Pinpoint the cell where the given text exists, returning its (x, y) midpoint coordinate. 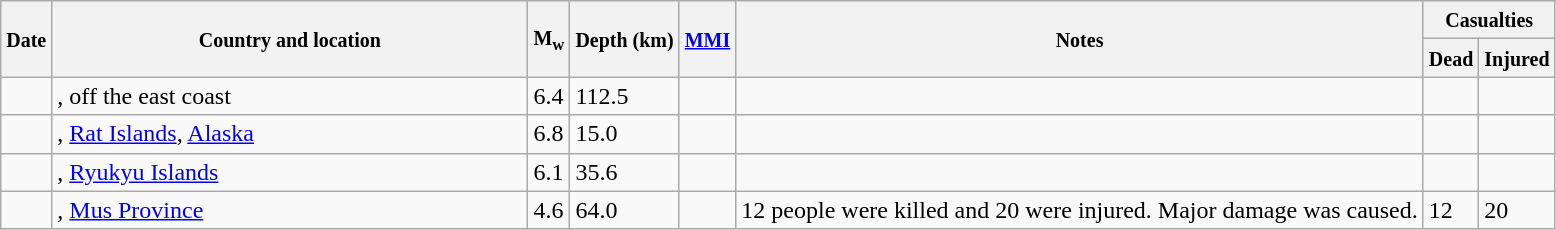
112.5 (624, 96)
6.8 (549, 134)
, Mus Province (290, 210)
Casualties (1489, 20)
, off the east coast (290, 96)
Country and location (290, 39)
4.6 (549, 210)
20 (1517, 210)
6.4 (549, 96)
15.0 (624, 134)
Date (26, 39)
6.1 (549, 172)
Mw (549, 39)
Notes (1080, 39)
64.0 (624, 210)
, Ryukyu Islands (290, 172)
Injured (1517, 58)
, Rat Islands, Alaska (290, 134)
12 people were killed and 20 were injured. Major damage was caused. (1080, 210)
35.6 (624, 172)
Depth (km) (624, 39)
MMI (708, 39)
Dead (1451, 58)
12 (1451, 210)
